Output the [x, y] coordinate of the center of the cell containing the given text.  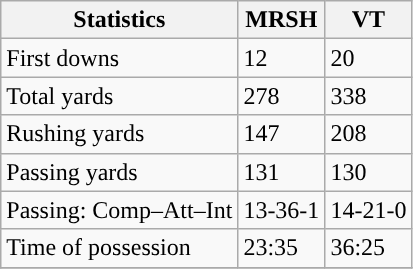
Passing: Comp–Att–Int [120, 210]
First downs [120, 58]
36:25 [368, 248]
20 [368, 58]
Passing yards [120, 172]
13-36-1 [282, 210]
278 [282, 96]
338 [368, 96]
147 [282, 134]
MRSH [282, 20]
208 [368, 134]
23:35 [282, 248]
Rushing yards [120, 134]
VT [368, 20]
Time of possession [120, 248]
Total yards [120, 96]
131 [282, 172]
Statistics [120, 20]
14-21-0 [368, 210]
130 [368, 172]
12 [282, 58]
